Scan for the cell matching the given text and deliver its [x, y] coordinate at center. 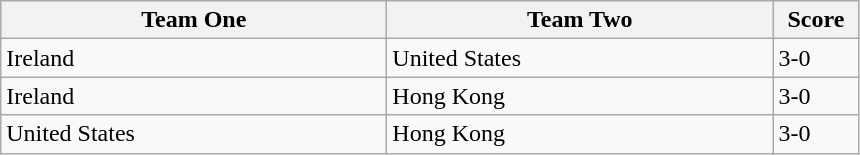
Team Two [580, 20]
Score [816, 20]
Team One [194, 20]
